Find where the given text appears and provide that cell's center as (x, y) coordinate. 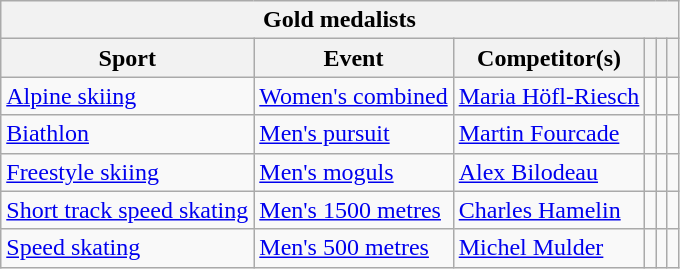
Event (354, 58)
Women's combined (354, 96)
Martin Fourcade (549, 134)
Alex Bilodeau (549, 172)
Men's pursuit (354, 134)
Sport (128, 58)
Competitor(s) (549, 58)
Men's moguls (354, 172)
Speed skating (128, 248)
Gold medalists (340, 20)
Men's 500 metres (354, 248)
Biathlon (128, 134)
Freestyle skiing (128, 172)
Men's 1500 metres (354, 210)
Alpine skiing (128, 96)
Michel Mulder (549, 248)
Short track speed skating (128, 210)
Charles Hamelin (549, 210)
Maria Höfl-Riesch (549, 96)
